Identify which cell holds the provided text, then report its (x, y) central coordinate. 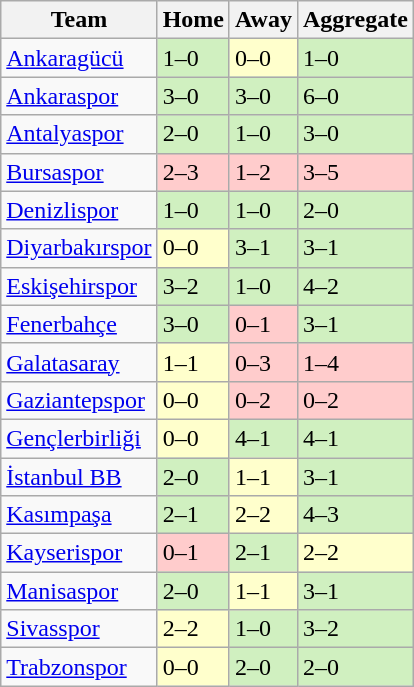
Kasımpaşa (79, 515)
1–4 (355, 362)
3–5 (355, 172)
Manisaspor (79, 591)
Gaziantepspor (79, 400)
6–0 (355, 96)
Bursaspor (79, 172)
0–3 (263, 362)
2–3 (193, 172)
4–2 (355, 286)
Denizlispor (79, 210)
1–2 (263, 172)
Sivasspor (79, 629)
Gençlerbirliği (79, 438)
Ankaraspor (79, 96)
Ankaragücü (79, 58)
Diyarbakırspor (79, 248)
Antalyaspor (79, 134)
Kayserispor (79, 553)
Eskişehirspor (79, 286)
Team (79, 20)
Galatasaray (79, 362)
Fenerbahçe (79, 324)
Home (193, 20)
İstanbul BB (79, 477)
4–3 (355, 515)
Trabzonspor (79, 667)
Away (263, 20)
Aggregate (355, 20)
